Identify which cell holds the provided text, then report its (x, y) central coordinate. 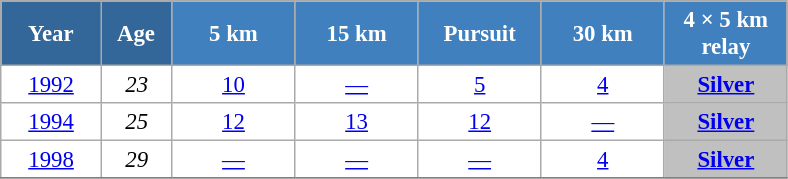
1992 (52, 85)
5 (480, 85)
10 (234, 85)
Year (52, 34)
13 (356, 122)
15 km (356, 34)
5 km (234, 34)
25 (136, 122)
1998 (52, 160)
1994 (52, 122)
29 (136, 160)
Pursuit (480, 34)
4 × 5 km relay (726, 34)
23 (136, 85)
Age (136, 34)
30 km (602, 34)
